For the text-containing cell, return its midpoint in [x, y] coordinate format. 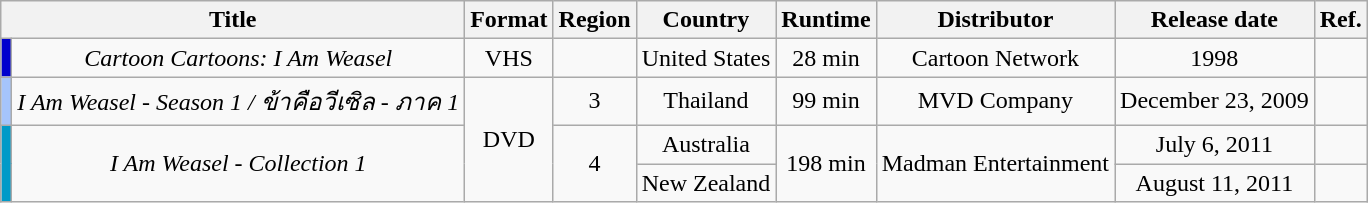
Region [594, 20]
99 min [826, 102]
1998 [1215, 58]
Country [706, 20]
VHS [509, 58]
Cartoon Network [995, 58]
3 [594, 102]
I Am Weasel - Collection 1 [238, 163]
Title [233, 20]
Australia [706, 144]
Format [509, 20]
Distributor [995, 20]
Ref. [1340, 20]
28 min [826, 58]
4 [594, 163]
July 6, 2011 [1215, 144]
Cartoon Cartoons: I Am Weasel [238, 58]
United States [706, 58]
Thailand [706, 102]
New Zealand [706, 183]
December 23, 2009 [1215, 102]
I Am Weasel - Season 1 / ข้าคือวีเซิล - ภาค 1 [238, 102]
Madman Entertainment [995, 163]
198 min [826, 163]
Runtime [826, 20]
MVD Company [995, 102]
DVD [509, 140]
Release date [1215, 20]
August 11, 2011 [1215, 183]
